Return [X, Y] of the center of cell containing provided text 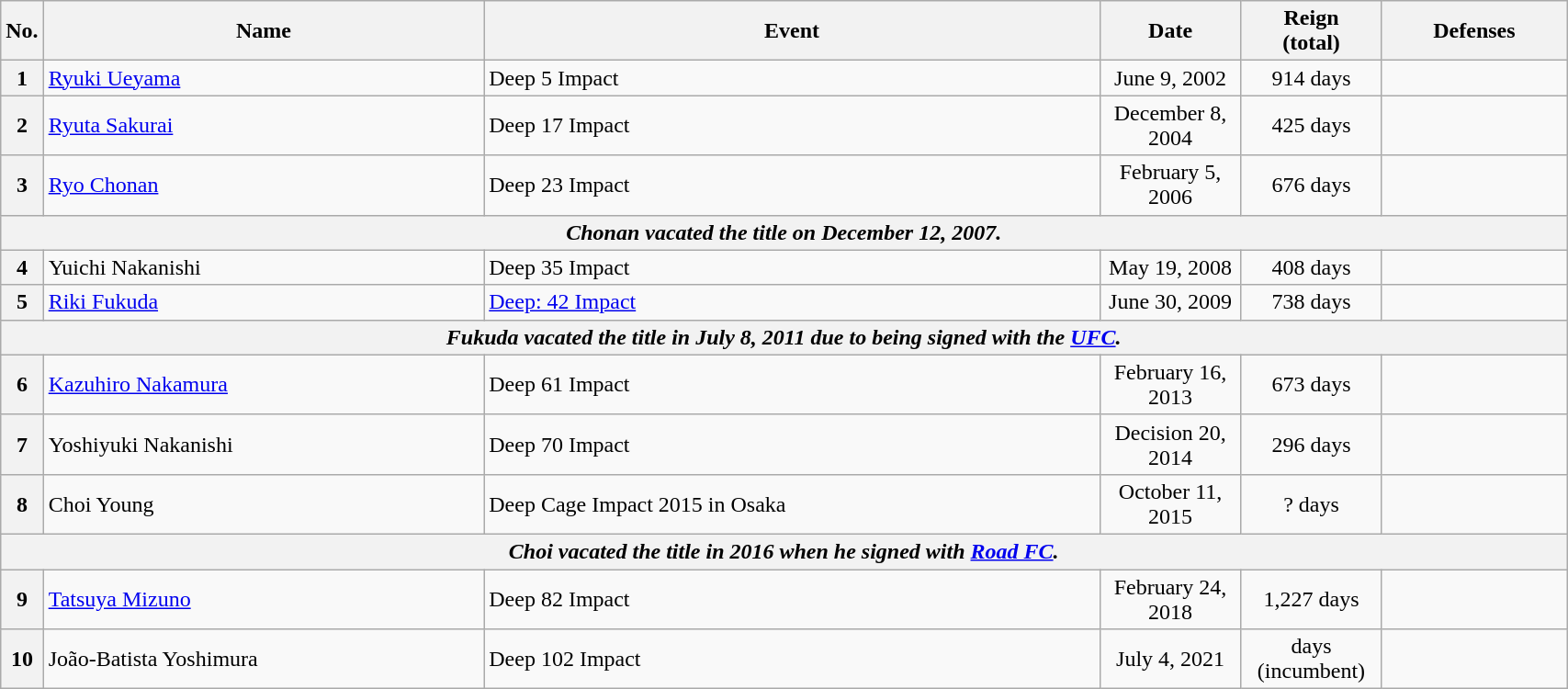
Kazuhiro Nakamura [264, 384]
Event [792, 31]
914 days [1312, 78]
Deep 35 Impact [792, 267]
676 days [1312, 186]
Decision 20, 2014 [1170, 445]
? days [1312, 503]
3 [22, 186]
425 days [1312, 125]
9 [22, 599]
Ryuta Sakurai [264, 125]
Defenses [1473, 31]
Ryuki Ueyama [264, 78]
Choi vacated the title in 2016 when he signed with Road FC. [784, 551]
Choi Young [264, 503]
10 [22, 660]
Deep Cage Impact 2015 in Osaka [792, 503]
Fukuda vacated the title in July 8, 2011 due to being signed with the UFC. [784, 337]
1,227 days [1312, 599]
Deep 5 Impact [792, 78]
296 days [1312, 445]
5 [22, 302]
Yuichi Nakanishi [264, 267]
February 5, 2006 [1170, 186]
Chonan vacated the title on December 12, 2007. [784, 232]
Deep 23 Impact [792, 186]
Date [1170, 31]
Deep 17 Impact [792, 125]
December 8, 2004 [1170, 125]
Deep 70 Impact [792, 445]
February 24, 2018 [1170, 599]
408 days [1312, 267]
Reign(total) [1312, 31]
July 4, 2021 [1170, 660]
October 11, 2015 [1170, 503]
Ryo Chonan [264, 186]
Deep: 42 Impact [792, 302]
João-Batista Yoshimura [264, 660]
673 days [1312, 384]
4 [22, 267]
8 [22, 503]
Deep 102 Impact [792, 660]
6 [22, 384]
738 days [1312, 302]
June 30, 2009 [1170, 302]
No. [22, 31]
Name [264, 31]
Tatsuya Mizuno [264, 599]
Deep 82 Impact [792, 599]
days(incumbent) [1312, 660]
Riki Fukuda [264, 302]
May 19, 2008 [1170, 267]
Yoshiyuki Nakanishi [264, 445]
June 9, 2002 [1170, 78]
2 [22, 125]
1 [22, 78]
Deep 61 Impact [792, 384]
7 [22, 445]
February 16, 2013 [1170, 384]
